Output the [x, y] coordinate of the center of the cell containing the given text.  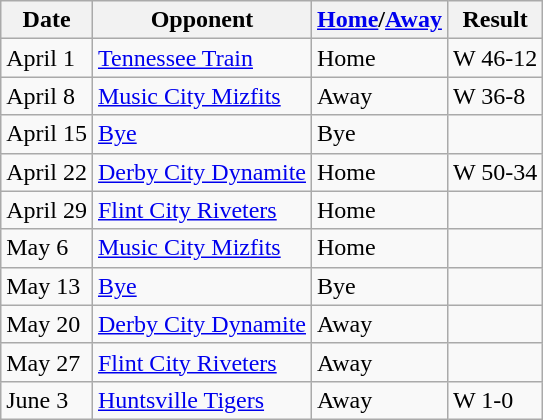
W 46-12 [494, 58]
April 22 [47, 172]
May 27 [47, 362]
Date [47, 20]
May 6 [47, 248]
W 36-8 [494, 96]
April 8 [47, 96]
May 13 [47, 286]
April 1 [47, 58]
June 3 [47, 400]
Result [494, 20]
W 1-0 [494, 400]
Home/Away [380, 20]
Opponent [202, 20]
April 29 [47, 210]
Tennessee Train [202, 58]
W 50-34 [494, 172]
May 20 [47, 324]
April 15 [47, 134]
Huntsville Tigers [202, 400]
